Output the [X, Y] coordinate of the center of the cell containing the given text.  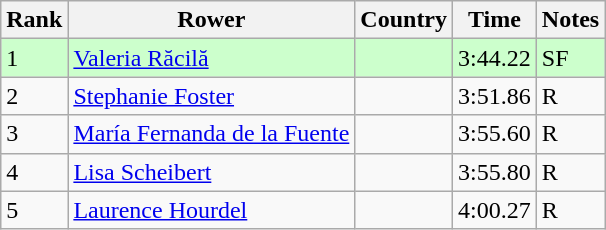
Lisa Scheibert [212, 172]
1 [34, 58]
Notes [570, 20]
3:44.22 [495, 58]
María Fernanda de la Fuente [212, 134]
2 [34, 96]
4 [34, 172]
Country [404, 20]
3:55.60 [495, 134]
SF [570, 58]
3 [34, 134]
Rank [34, 20]
Stephanie Foster [212, 96]
Time [495, 20]
5 [34, 210]
3:51.86 [495, 96]
4:00.27 [495, 210]
Rower [212, 20]
Laurence Hourdel [212, 210]
Valeria Răcilă [212, 58]
3:55.80 [495, 172]
